For the text-containing cell, return its midpoint in (x, y) coordinate format. 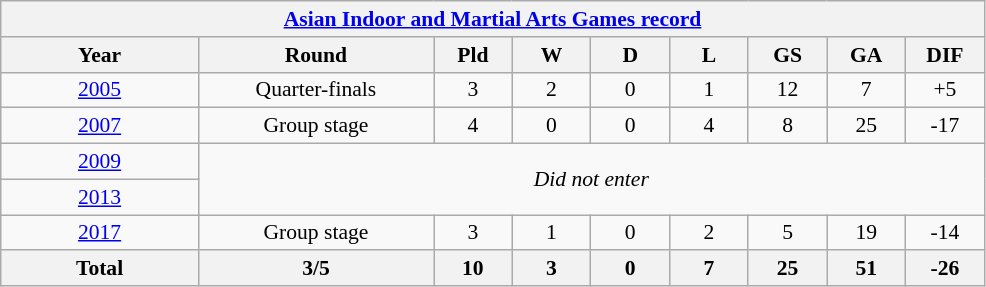
19 (866, 233)
Asian Indoor and Martial Arts Games record (493, 19)
+5 (946, 90)
GA (866, 55)
51 (866, 269)
Year (100, 55)
2017 (100, 233)
-26 (946, 269)
2013 (100, 197)
12 (788, 90)
-14 (946, 233)
2009 (100, 162)
3/5 (316, 269)
L (710, 55)
W (552, 55)
10 (474, 269)
2005 (100, 90)
GS (788, 55)
2007 (100, 126)
Quarter-finals (316, 90)
Total (100, 269)
5 (788, 233)
-17 (946, 126)
Pld (474, 55)
8 (788, 126)
Round (316, 55)
Did not enter (591, 180)
DIF (946, 55)
D (630, 55)
